For the text-containing cell, return its midpoint in [x, y] coordinate format. 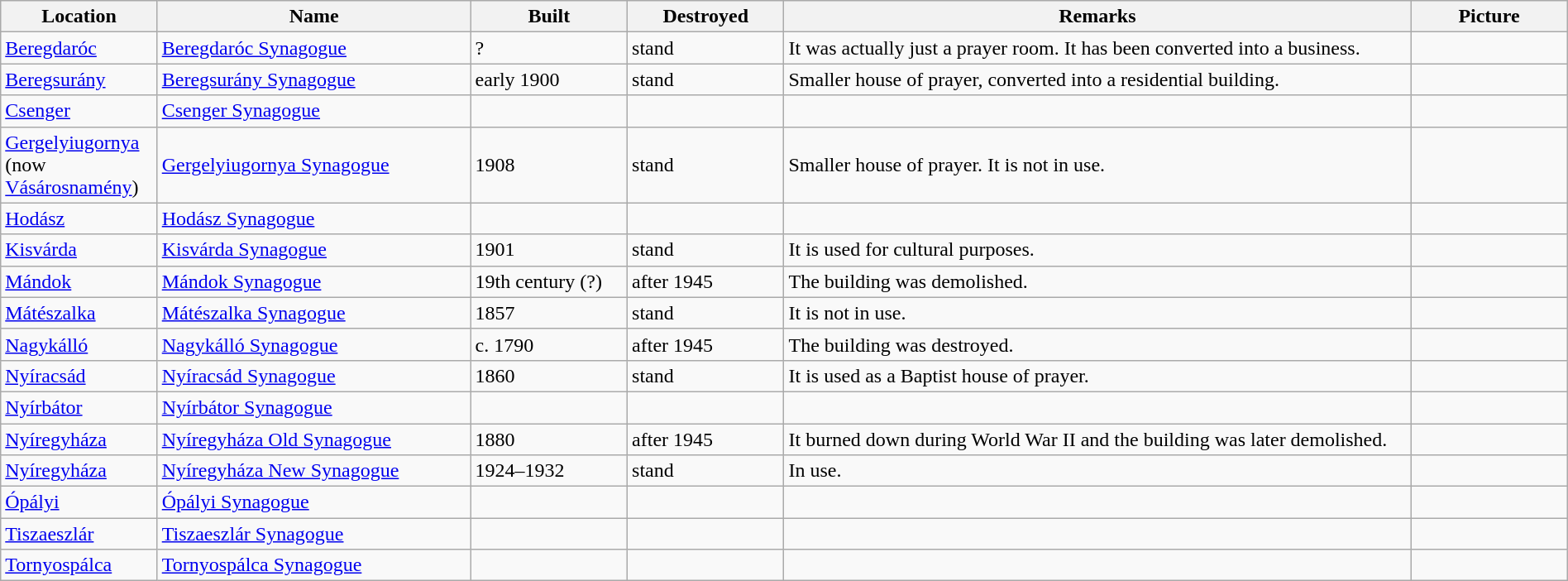
The building was destroyed. [1097, 344]
Picture [1489, 17]
Kisvárda Synagogue [314, 250]
Smaller house of prayer. It is not in use. [1097, 165]
Csenger Synagogue [314, 111]
The building was demolished. [1097, 281]
Remarks [1097, 17]
Tornyospálca [79, 565]
It is not in use. [1097, 313]
1901 [549, 250]
It burned down during World War II and the building was later demolished. [1097, 439]
Destroyed [706, 17]
Mátészalka [79, 313]
Nyíracsád [79, 376]
Gergelyiugornya (now Vásárosnamény) [79, 165]
Gergelyiugornya Synagogue [314, 165]
Tiszaeszlár Synagogue [314, 534]
1857 [549, 313]
Mándok Synagogue [314, 281]
In use. [1097, 471]
Beregdaróc Synagogue [314, 48]
Hodász [79, 218]
It is used as a Baptist house of prayer. [1097, 376]
Smaller house of prayer, converted into a residential building. [1097, 79]
It is used for cultural purposes. [1097, 250]
Ópályi [79, 502]
Csenger [79, 111]
Kisvárda [79, 250]
Nyíregyháza New Synagogue [314, 471]
Nyírbátor Synagogue [314, 407]
Mándok [79, 281]
Nyíregyháza Old Synagogue [314, 439]
Beregsurány [79, 79]
1880 [549, 439]
Nagykálló [79, 344]
It was actually just a prayer room. It has been converted into a business. [1097, 48]
early 1900 [549, 79]
Nyíracsád Synagogue [314, 376]
Nagykálló Synagogue [314, 344]
Beregdaróc [79, 48]
1908 [549, 165]
Mátészalka Synagogue [314, 313]
Hodász Synagogue [314, 218]
Ópályi Synagogue [314, 502]
Location [79, 17]
Nyírbátor [79, 407]
1924–1932 [549, 471]
Tiszaeszlár [79, 534]
19th century (?) [549, 281]
Beregsurány Synagogue [314, 79]
c. 1790 [549, 344]
? [549, 48]
1860 [549, 376]
Tornyospálca Synagogue [314, 565]
Built [549, 17]
Name [314, 17]
